Return (x, y) of the center of cell containing provided text 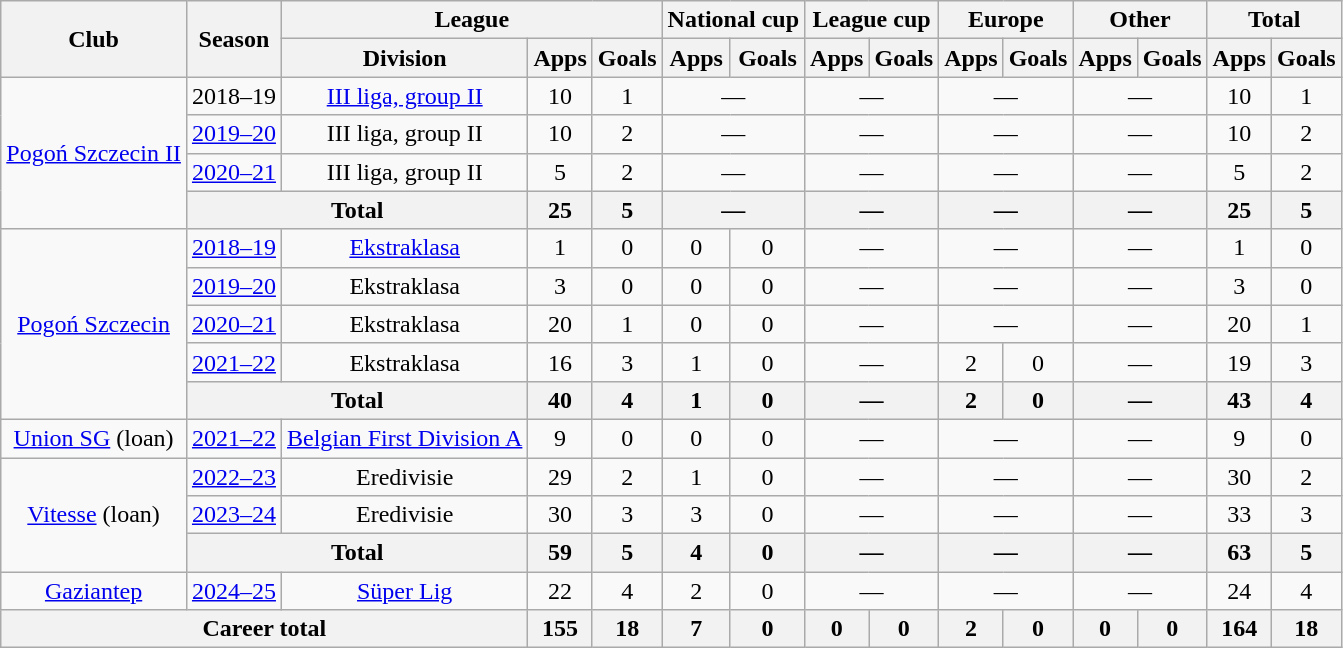
2022–23 (234, 477)
Belgian First Division A (404, 438)
2024–25 (234, 591)
League (472, 20)
164 (1239, 629)
Pogoń Szczecin II (94, 153)
40 (560, 400)
Gaziantep (94, 591)
29 (560, 477)
Division (404, 58)
19 (1239, 362)
33 (1239, 515)
Season (234, 39)
Europe (1006, 20)
59 (560, 553)
7 (696, 629)
Union SG (loan) (94, 438)
Süper Lig (404, 591)
2023–24 (234, 515)
63 (1239, 553)
Other (1140, 20)
Club (94, 39)
National cup (733, 20)
22 (560, 591)
43 (1239, 400)
League cup (872, 20)
24 (1239, 591)
155 (560, 629)
Pogoń Szczecin (94, 324)
Vitesse (loan) (94, 515)
16 (560, 362)
Career total (264, 629)
